Scan for the cell matching the given text and deliver its [X, Y] coordinate at center. 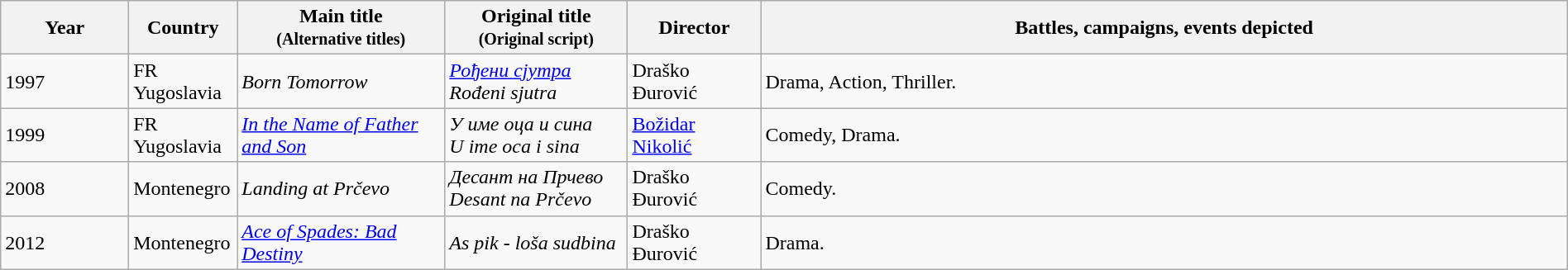
Director [695, 28]
1997 [65, 81]
У име оца и синаU ime oca i sina [536, 135]
Original title(Original script) [536, 28]
Landing at Prčevo [341, 188]
Comedy. [1164, 188]
Drama. [1164, 243]
Ace of Spades: Bad Destiny [341, 243]
Main title(Alternative titles) [341, 28]
In the Name of Father and Son [341, 135]
Country [184, 28]
Comedy, Drama. [1164, 135]
Year [65, 28]
Battles, campaigns, events depicted [1164, 28]
1999 [65, 135]
Božidar Nikolić [695, 135]
2012 [65, 243]
Born Tomorrow [341, 81]
2008 [65, 188]
Drama, Action, Thriller. [1164, 81]
As pik - loša sudbina [536, 243]
Рођени сјутраRođeni sjutra [536, 81]
Десант на ПрчевоDesant na Prčevo [536, 188]
